Identify which cell holds the provided text, then report its [X, Y] central coordinate. 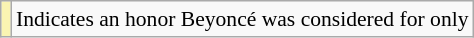
Indicates an honor Beyoncé was considered for only [242, 19]
